Return the [X, Y] coordinate for the center point of the cell that contains the specified text.  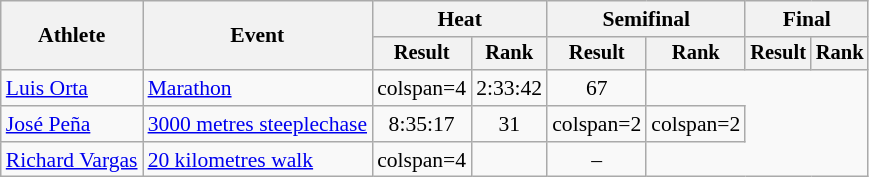
Final [806, 19]
3000 metres steeplechase [258, 124]
8:35:17 [422, 124]
Athlete [72, 36]
Event [258, 36]
José Peña [72, 124]
colspan=4 [422, 88]
Heat [460, 19]
Semifinal [646, 19]
31 [509, 124]
Luis Orta [72, 88]
2:33:42 [509, 88]
Marathon [258, 88]
67 [596, 88]
